Return [x, y] of the center of cell containing provided text 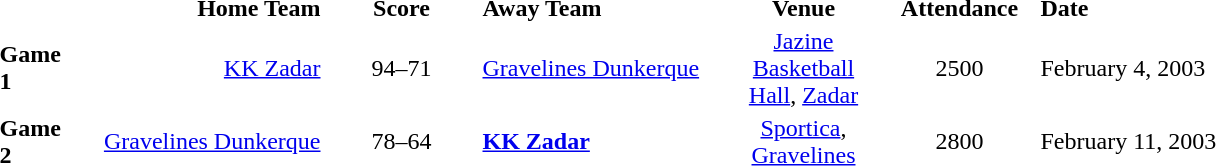
Jazine Basketball Hall, Zadar [804, 68]
2500 [960, 68]
94–71 [402, 68]
KK Zadar [200, 68]
Gravelines Dunkerque [602, 68]
